Capture the cell that displays the provided text and extract its (X, Y) central coordinate. 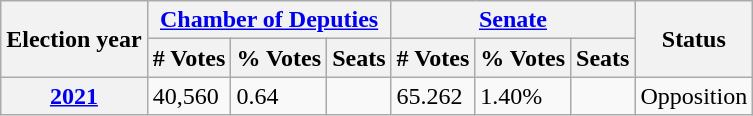
65.262 (433, 96)
Senate (513, 20)
0.64 (279, 96)
40,560 (189, 96)
Election year (74, 39)
Opposition (694, 96)
1.40% (523, 96)
Status (694, 39)
Chamber of Deputies (269, 20)
2021 (74, 96)
